Detect which cell encompasses the target text, then output its (x, y) center coordinate. 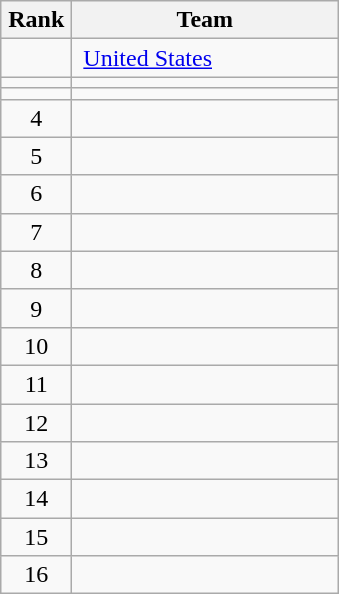
5 (36, 156)
8 (36, 270)
12 (36, 423)
13 (36, 461)
15 (36, 537)
14 (36, 499)
9 (36, 308)
Team (205, 20)
Rank (36, 20)
7 (36, 232)
6 (36, 194)
United States (205, 58)
10 (36, 346)
4 (36, 118)
16 (36, 575)
11 (36, 384)
